Return the (x, y) coordinate for the center point of the cell that contains the specified text.  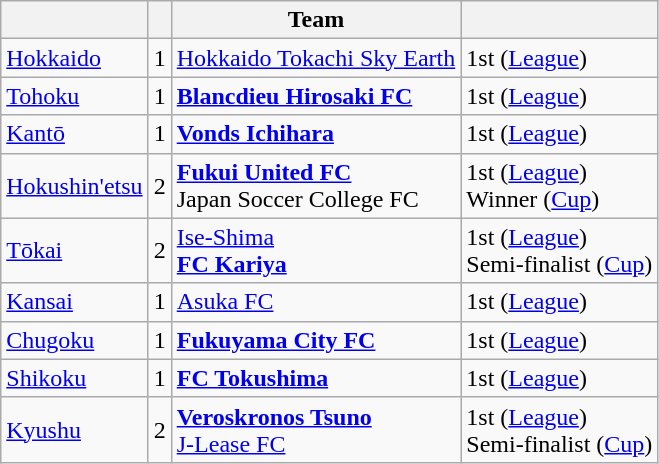
Fukuyama City FC (316, 340)
Blancdieu Hirosaki FC (316, 96)
Vonds Ichihara (316, 134)
Veroskronos Tsuno J-Lease FC (316, 430)
Kyushu (74, 430)
1st (League) Winner (Cup) (560, 186)
Shikoku (74, 378)
Hokkaido (74, 58)
Fukui United FC Japan Soccer College FC (316, 186)
Kansai (74, 302)
Team (316, 20)
FC Tokushima (316, 378)
Asuka FC (316, 302)
Hokushin'etsu (74, 186)
Tōkai (74, 250)
Tohoku (74, 96)
Hokkaido Tokachi Sky Earth (316, 58)
Chugoku (74, 340)
Kantō (74, 134)
Ise-Shima FC Kariya (316, 250)
